Search for the cell housing the specified text and yield its (X, Y) center coordinate. 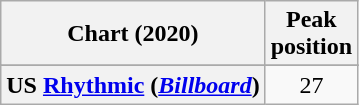
Chart (2020) (133, 34)
Peakposition (311, 34)
27 (311, 85)
US Rhythmic (Billboard) (133, 85)
